Capture the cell that displays the provided text and extract its [X, Y] central coordinate. 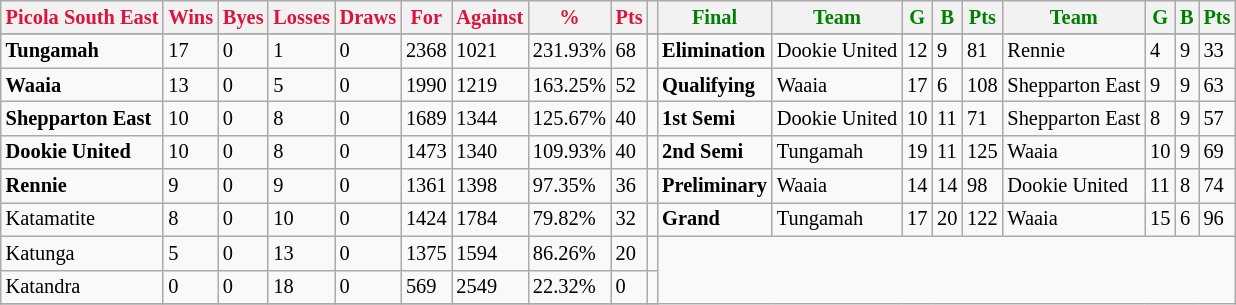
81 [982, 51]
1398 [490, 186]
32 [630, 219]
2368 [426, 51]
1344 [490, 118]
108 [982, 85]
86.26% [570, 253]
Elimination [714, 51]
Losses [301, 17]
1990 [426, 85]
163.25% [570, 85]
231.93% [570, 51]
1021 [490, 51]
12 [917, 51]
Katunga [82, 253]
1594 [490, 253]
22.32% [570, 287]
4 [1160, 51]
Qualifying [714, 85]
1784 [490, 219]
Katandra [82, 287]
74 [1218, 186]
Wins [190, 17]
57 [1218, 118]
2549 [490, 287]
109.93% [570, 152]
1424 [426, 219]
15 [1160, 219]
2nd Semi [714, 152]
1689 [426, 118]
% [570, 17]
1375 [426, 253]
1219 [490, 85]
63 [1218, 85]
69 [1218, 152]
569 [426, 287]
Draws [368, 17]
33 [1218, 51]
1 [301, 51]
For [426, 17]
1st Semi [714, 118]
1361 [426, 186]
122 [982, 219]
68 [630, 51]
18 [301, 287]
71 [982, 118]
125.67% [570, 118]
Picola South East [82, 17]
98 [982, 186]
Grand [714, 219]
Katamatite [82, 219]
125 [982, 152]
1473 [426, 152]
52 [630, 85]
Final [714, 17]
96 [1218, 219]
Against [490, 17]
97.35% [570, 186]
Byes [243, 17]
36 [630, 186]
Preliminary [714, 186]
79.82% [570, 219]
19 [917, 152]
1340 [490, 152]
